Output the (X, Y) coordinate of the center of the cell containing the given text.  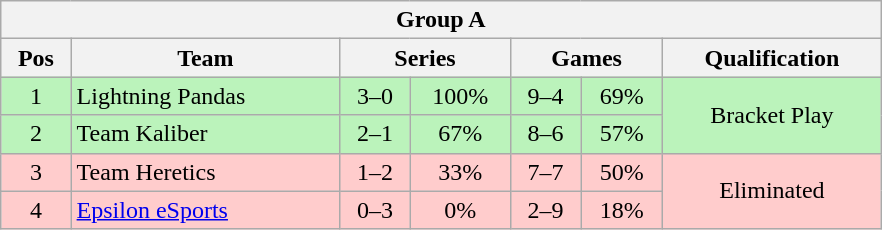
Eliminated (772, 191)
Series (426, 58)
Group A (441, 20)
7–7 (545, 172)
4 (36, 210)
2–9 (545, 210)
3 (36, 172)
Bracket Play (772, 115)
Team (206, 58)
18% (622, 210)
Lightning Pandas (206, 96)
33% (460, 172)
69% (622, 96)
0–3 (375, 210)
9–4 (545, 96)
100% (460, 96)
8–6 (545, 134)
1–2 (375, 172)
Games (586, 58)
2 (36, 134)
Pos (36, 58)
1 (36, 96)
Team Kaliber (206, 134)
Epsilon eSports (206, 210)
3–0 (375, 96)
0% (460, 210)
Qualification (772, 58)
2–1 (375, 134)
50% (622, 172)
67% (460, 134)
Team Heretics (206, 172)
57% (622, 134)
